Determine the [X, Y] coordinate at the center of the cell enclosing the given text.  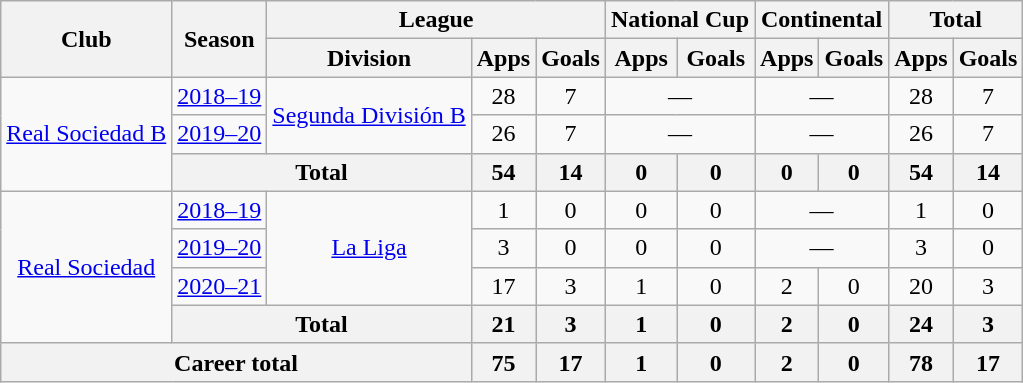
20 [921, 286]
Season [220, 39]
Club [86, 39]
Division [369, 58]
75 [503, 362]
La Liga [369, 248]
Real Sociedad B [86, 134]
78 [921, 362]
Career total [236, 362]
2020–21 [220, 286]
21 [503, 324]
Real Sociedad [86, 267]
Continental [822, 20]
National Cup [680, 20]
Segunda División B [369, 115]
League [436, 20]
24 [921, 324]
